Scan for the cell matching the given text and deliver its (X, Y) coordinate at center. 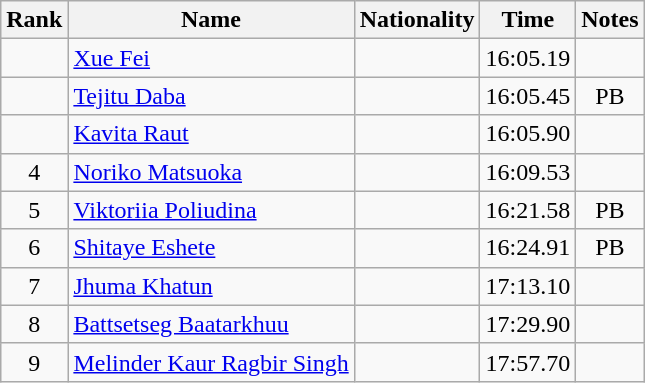
8 (34, 324)
16:05.45 (528, 96)
Nationality (417, 20)
Noriko Matsuoka (211, 172)
16:05.19 (528, 58)
6 (34, 248)
17:29.90 (528, 324)
Notes (610, 20)
Shitaye Eshete (211, 248)
Rank (34, 20)
Kavita Raut (211, 134)
16:24.91 (528, 248)
Viktoriia Poliudina (211, 210)
Xue Fei (211, 58)
Battsetseg Baatarkhuu (211, 324)
17:13.10 (528, 286)
Time (528, 20)
4 (34, 172)
16:05.90 (528, 134)
7 (34, 286)
Tejitu Daba (211, 96)
9 (34, 362)
Jhuma Khatun (211, 286)
Name (211, 20)
5 (34, 210)
16:21.58 (528, 210)
17:57.70 (528, 362)
Melinder Kaur Ragbir Singh (211, 362)
16:09.53 (528, 172)
